Find where the given text appears and provide that cell's center as (X, Y) coordinate. 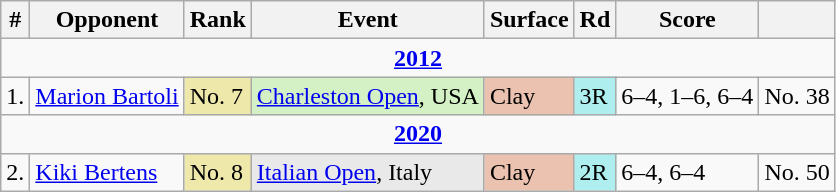
Surface (529, 20)
No. 38 (797, 96)
No. 50 (797, 172)
2020 (418, 134)
Marion Bartoli (107, 96)
Kiki Bertens (107, 172)
Opponent (107, 20)
Italian Open, Italy (368, 172)
2R (595, 172)
No. 8 (218, 172)
Score (688, 20)
Event (368, 20)
Rank (218, 20)
No. 7 (218, 96)
6–4, 1–6, 6–4 (688, 96)
2. (16, 172)
3R (595, 96)
Charleston Open, USA (368, 96)
# (16, 20)
Rd (595, 20)
6–4, 6–4 (688, 172)
2012 (418, 58)
1. (16, 96)
